Return (X, Y) of the center of cell containing provided text 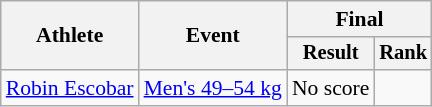
No score (330, 88)
Athlete (70, 36)
Robin Escobar (70, 88)
Final (360, 19)
Event (213, 36)
Result (330, 54)
Men's 49–54 kg (213, 88)
Rank (403, 54)
